For the text-containing cell, return its midpoint in (X, Y) coordinate format. 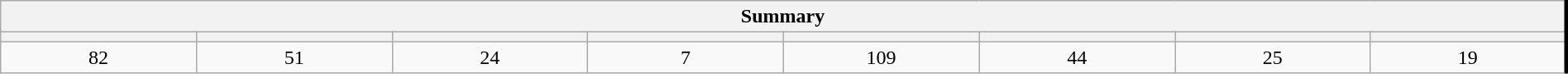
51 (294, 57)
109 (882, 57)
25 (1272, 57)
Summary (784, 17)
44 (1077, 57)
24 (490, 57)
19 (1469, 57)
7 (686, 57)
82 (99, 57)
